For the text-containing cell, return its midpoint in (X, Y) coordinate format. 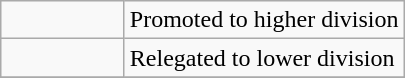
Promoted to higher division (264, 20)
Relegated to lower division (264, 58)
